From the cell containing the given text, extract its center point as [X, Y] coordinate. 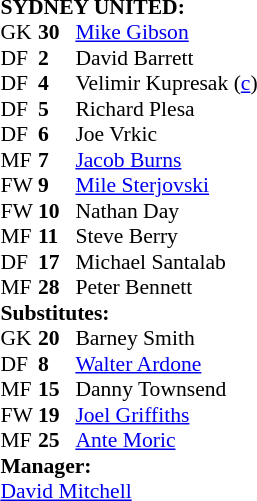
Steve Berry [166, 237]
6 [57, 135]
Danny Townsend [166, 389]
Walter Ardone [166, 364]
20 [57, 339]
Substitutes: [128, 313]
4 [57, 83]
7 [57, 160]
Ante Moric [166, 441]
Manager: [128, 466]
David Barrett [166, 58]
Peter Bennett [166, 287]
Velimir Kupresak (c) [166, 83]
15 [57, 389]
Mike Gibson [166, 33]
9 [57, 185]
30 [57, 33]
25 [57, 441]
Richard Plesa [166, 109]
2 [57, 58]
Joe Vrkic [166, 135]
Joel Griffiths [166, 415]
11 [57, 237]
Michael Santalab [166, 262]
10 [57, 211]
28 [57, 287]
Nathan Day [166, 211]
8 [57, 364]
Barney Smith [166, 339]
19 [57, 415]
Mile Sterjovski [166, 185]
5 [57, 109]
Jacob Burns [166, 160]
17 [57, 262]
